From the cell containing the given text, extract its center point as [X, Y] coordinate. 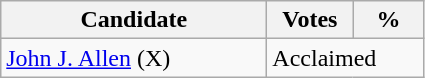
Acclaimed [346, 58]
Votes [310, 20]
John J. Allen (X) [134, 58]
% [388, 20]
Candidate [134, 20]
